Capture the cell that displays the provided text and extract its [x, y] central coordinate. 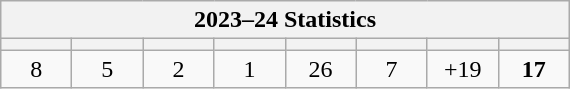
2 [178, 69]
26 [320, 69]
8 [36, 69]
17 [534, 69]
+19 [462, 69]
1 [250, 69]
2023–24 Statistics [285, 20]
7 [392, 69]
5 [108, 69]
